Locate the cell with the specified text and output its (x, y) center coordinate. 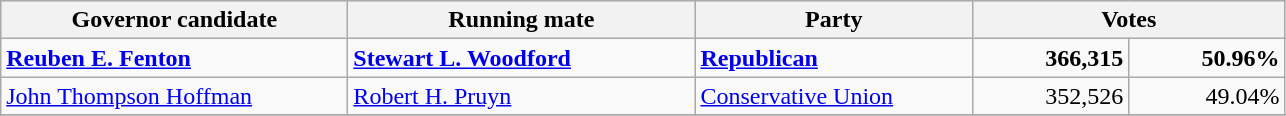
Running mate (522, 20)
Party (834, 20)
Republican (834, 58)
Reuben E. Fenton (174, 58)
352,526 (1051, 96)
Stewart L. Woodford (522, 58)
49.04% (1207, 96)
John Thompson Hoffman (174, 96)
50.96% (1207, 58)
Robert H. Pruyn (522, 96)
Governor candidate (174, 20)
Conservative Union (834, 96)
366,315 (1051, 58)
Votes (1129, 20)
